For the text-containing cell, return its midpoint in (X, Y) coordinate format. 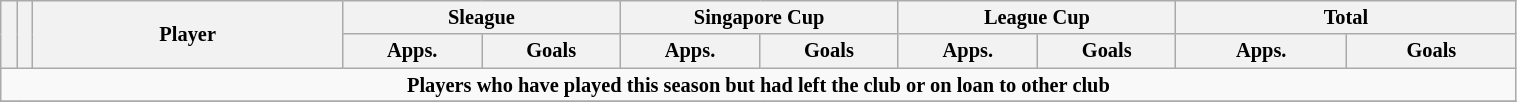
Total (1346, 17)
Players who have played this season but had left the club or on loan to other club (758, 85)
Singapore Cup (759, 17)
Player (188, 34)
League Cup (1037, 17)
Sleague (481, 17)
